Return the (x, y) coordinate for the center point of the cell that contains the specified text.  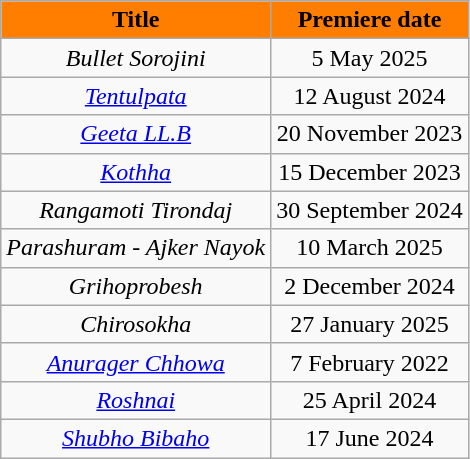
Shubho Bibaho (136, 438)
30 September 2024 (370, 210)
Kothha (136, 172)
Title (136, 20)
27 January 2025 (370, 324)
Premiere date (370, 20)
7 February 2022 (370, 362)
10 March 2025 (370, 248)
Roshnai (136, 400)
15 December 2023 (370, 172)
Bullet Sorojini (136, 58)
Geeta LL.B (136, 134)
Tentulpata (136, 96)
Chirosokha (136, 324)
2 December 2024 (370, 286)
Rangamoti Tirondaj (136, 210)
20 November 2023 (370, 134)
Grihoprobesh (136, 286)
25 April 2024 (370, 400)
5 May 2025 (370, 58)
Parashuram - Ajker Nayok (136, 248)
Anurager Chhowa (136, 362)
12 August 2024 (370, 96)
17 June 2024 (370, 438)
